For the text-containing cell, return its midpoint in [x, y] coordinate format. 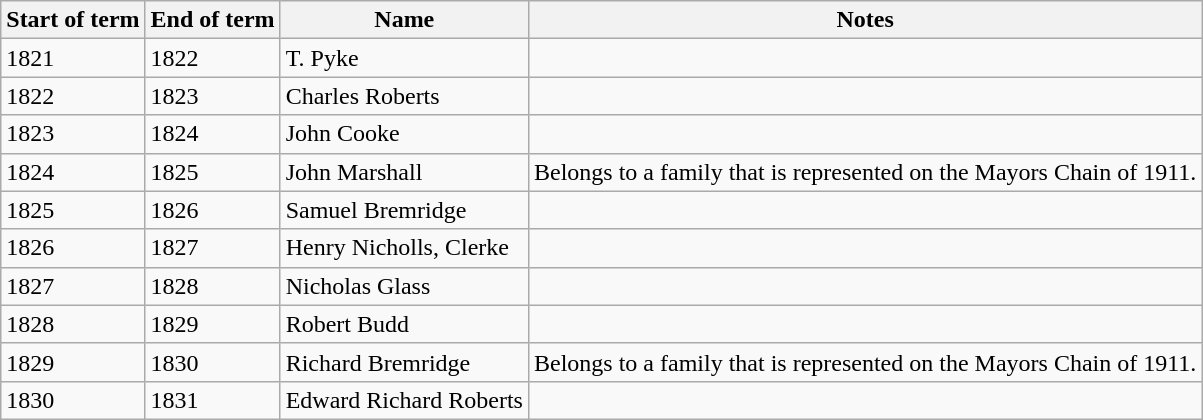
John Marshall [404, 172]
Samuel Bremridge [404, 210]
1831 [212, 400]
Name [404, 20]
Notes [864, 20]
T. Pyke [404, 58]
End of term [212, 20]
Robert Budd [404, 324]
Edward Richard Roberts [404, 400]
John Cooke [404, 134]
1821 [73, 58]
Start of term [73, 20]
Charles Roberts [404, 96]
Richard Bremridge [404, 362]
Nicholas Glass [404, 286]
Henry Nicholls, Clerke [404, 248]
